Find where the given text appears and provide that cell's center as [x, y] coordinate. 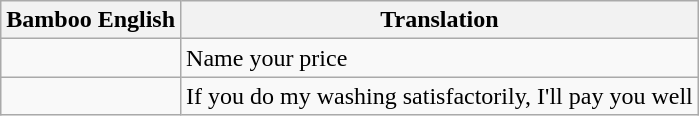
Bamboo English [91, 20]
Translation [440, 20]
Name your price [440, 58]
If you do my washing satisfactorily, I'll pay you well [440, 96]
